Output the [X, Y] coordinate of the center of the cell containing the given text.  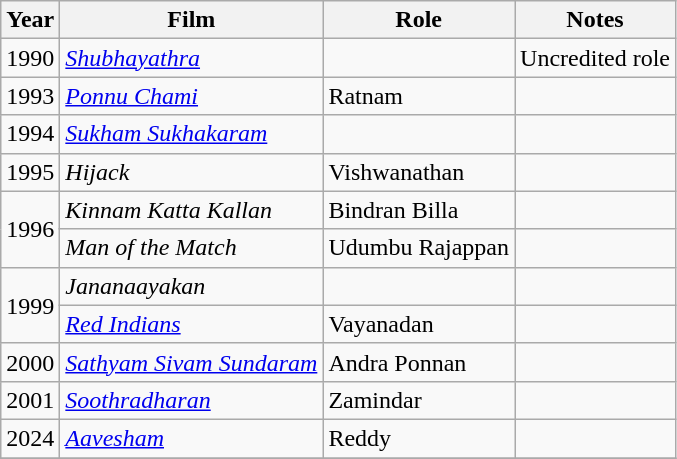
Bindran Billa [419, 210]
Notes [596, 20]
Zamindar [419, 400]
Year [30, 20]
Aavesham [192, 438]
Sathyam Sivam Sundaram [192, 362]
2024 [30, 438]
Soothradharan [192, 400]
Shubhayathra [192, 58]
Udumbu Rajappan [419, 248]
Role [419, 20]
Red Indians [192, 324]
Vayanadan [419, 324]
Hijack [192, 172]
Man of the Match [192, 248]
1993 [30, 96]
Andra Ponnan [419, 362]
2000 [30, 362]
2001 [30, 400]
1994 [30, 134]
1995 [30, 172]
Sukham Sukhakaram [192, 134]
Jananaayakan [192, 286]
Ratnam [419, 96]
Uncredited role [596, 58]
Reddy [419, 438]
1990 [30, 58]
Ponnu Chami [192, 96]
Vishwanathan [419, 172]
1996 [30, 229]
Kinnam Katta Kallan [192, 210]
1999 [30, 305]
Film [192, 20]
